Capture the cell that displays the provided text and extract its (X, Y) central coordinate. 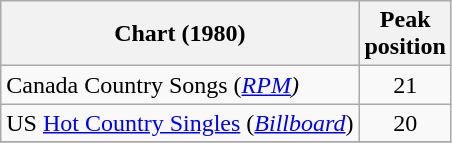
Canada Country Songs (RPM) (180, 85)
20 (405, 123)
US Hot Country Singles (Billboard) (180, 123)
21 (405, 85)
Chart (1980) (180, 34)
Peakposition (405, 34)
